Determine the [X, Y] coordinate at the center of the cell enclosing the given text.  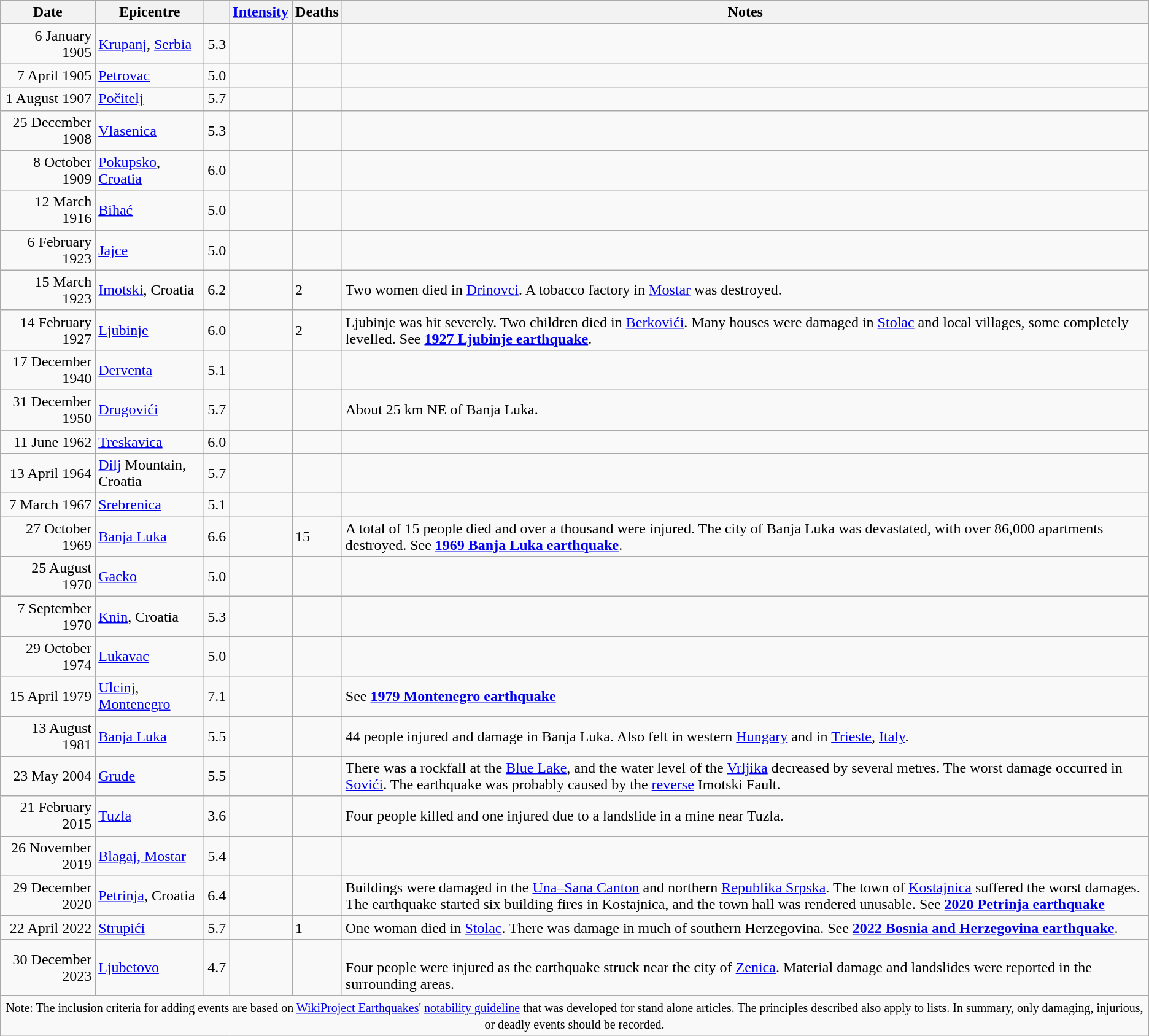
Intensity [261, 12]
One woman died in Stolac. There was damage in much of southern Herzegovina. See 2022 Bosnia and Herzegovina earthquake. [745, 927]
Počitelj [150, 99]
44 people injured and damage in Banja Luka. Also felt in western Hungary and in Trieste, Italy. [745, 736]
11 June 1962 [48, 441]
Drugovići [150, 410]
Strupići [150, 927]
26 November 2019 [48, 856]
6.2 [217, 290]
17 December 1940 [48, 369]
Treskavica [150, 441]
Notes [745, 12]
7 March 1967 [48, 505]
22 April 2022 [48, 927]
Petrovac [150, 75]
1 [317, 927]
31 December 1950 [48, 410]
Epicentre [150, 12]
Jajce [150, 250]
Four people were injured as the earthquake struck near the city of Zenica. Material damage and landslides were reported in the surrounding areas. [745, 967]
27 October 1969 [48, 536]
6.4 [217, 896]
23 May 2004 [48, 776]
30 December 2023 [48, 967]
1 August 1907 [48, 99]
Blagaj, Mostar [150, 856]
15 March 1923 [48, 290]
25 December 1908 [48, 130]
Ljubetovo [150, 967]
14 February 1927 [48, 330]
13 April 1964 [48, 474]
Dilj Mountain, Croatia [150, 474]
Petrinja, Croatia [150, 896]
Grude [150, 776]
Imotski, Croatia [150, 290]
29 October 1974 [48, 657]
7 April 1905 [48, 75]
25 August 1970 [48, 577]
12 March 1916 [48, 210]
About 25 km NE of Banja Luka. [745, 410]
Four people killed and one injured due to a landslide in a mine near Tuzla. [745, 816]
See 1979 Montenegro earthquake [745, 696]
Ulcinj, Montenegro [150, 696]
4.7 [217, 967]
Date [48, 12]
Gacko [150, 577]
21 February 2015 [48, 816]
6 January 1905 [48, 44]
Bihać [150, 210]
29 December 2020 [48, 896]
Tuzla [150, 816]
13 August 1981 [48, 736]
Lukavac [150, 657]
Krupanj, Serbia [150, 44]
8 October 1909 [48, 171]
6.6 [217, 536]
Derventa [150, 369]
Ljubinje [150, 330]
Vlasenica [150, 130]
3.6 [217, 816]
Srebrenica [150, 505]
15 [317, 536]
5.4 [217, 856]
15 April 1979 [48, 696]
7.1 [217, 696]
Two women died in Drinovci. A tobacco factory in Mostar was destroyed. [745, 290]
7 September 1970 [48, 616]
6 February 1923 [48, 250]
Knin, Croatia [150, 616]
Deaths [317, 12]
Pokupsko, Croatia [150, 171]
